Scan for the cell matching the given text and deliver its (x, y) coordinate at center. 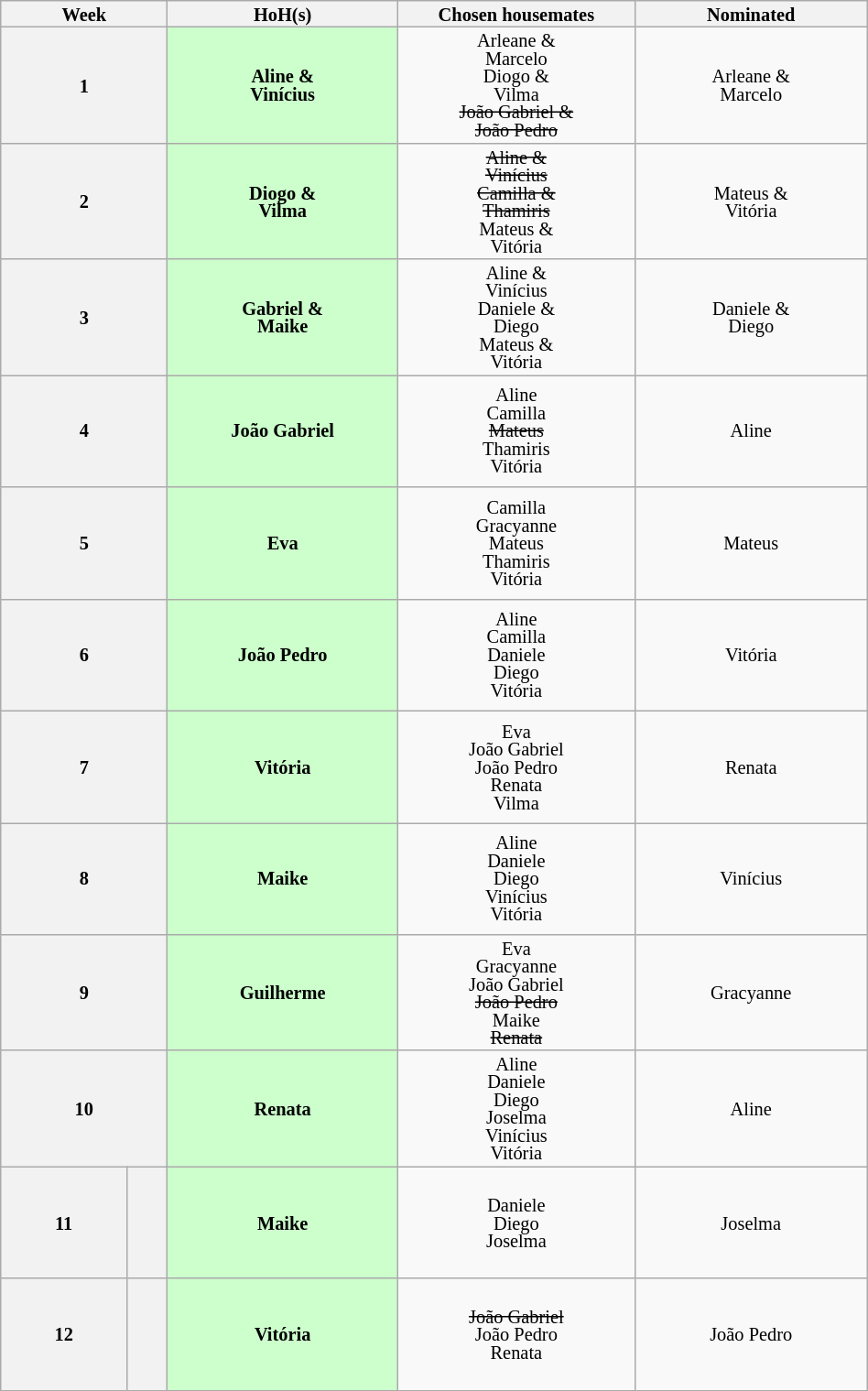
AlineDanieleDiegoViníciusVitória (516, 878)
3 (84, 317)
AlineCamillaDanieleDiegoVitória (516, 655)
Nominated (751, 13)
CamillaGracyanneMateusThamirisVitória (516, 543)
Chosen housemates (516, 13)
12 (64, 1334)
Week (84, 13)
1 (84, 86)
Vinícius (751, 878)
Diogo &Vilma (283, 201)
Arleane &Marcelo (751, 86)
Mateus &Vitória (751, 201)
DanieleDiegoJoselma (516, 1223)
Gabriel &Maike (283, 317)
6 (84, 655)
EvaJoão GabrielJoão PedroRenataVilma (516, 766)
2 (84, 201)
11 (64, 1223)
Guilherme (283, 993)
Daniele &Diego (751, 317)
João GabrielJoão PedroRenata (516, 1334)
Arleane &MarceloDiogo &VilmaJoão Gabriel &João Pedro (516, 86)
Aline &ViníciusCamilla &ThamirisMateus &Vitória (516, 201)
5 (84, 543)
AlineDanieleDiegoJoselmaViníciusVitória (516, 1108)
AlineCamillaMateusThamirisVitória (516, 430)
Joselma (751, 1223)
Mateus (751, 543)
Gracyanne (751, 993)
4 (84, 430)
EvaGracyanneJoão GabrielJoão PedroMaikeRenata (516, 993)
Aline &Vinícius (283, 86)
Aline &ViníciusDaniele &DiegoMateus &Vitória (516, 317)
9 (84, 993)
10 (84, 1108)
7 (84, 766)
8 (84, 878)
HoH(s) (283, 13)
João Gabriel (283, 430)
Eva (283, 543)
